Scan for the cell matching the given text and deliver its (x, y) coordinate at center. 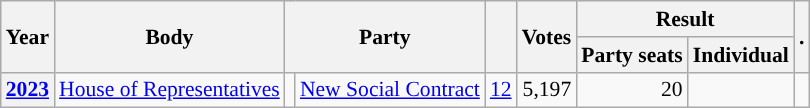
New Social Contract (390, 90)
Votes (547, 36)
House of Representatives (170, 90)
5,197 (547, 90)
2023 (28, 90)
Individual (741, 55)
Party (385, 36)
Year (28, 36)
Party seats (632, 55)
20 (632, 90)
Body (170, 36)
. (802, 36)
Result (685, 19)
12 (501, 90)
